For the text-containing cell, return its midpoint in [x, y] coordinate format. 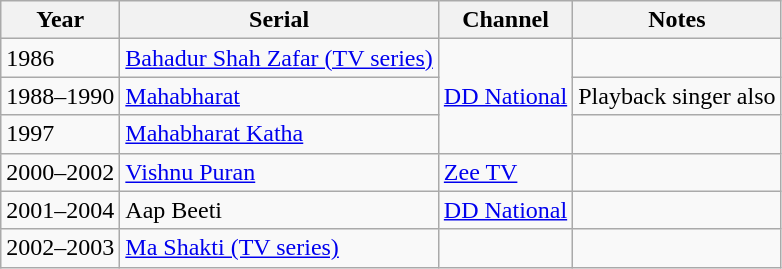
Playback singer also [677, 96]
2002–2003 [60, 248]
Notes [677, 20]
Serial [280, 20]
Mahabharat Katha [280, 134]
1986 [60, 58]
Bahadur Shah Zafar (TV series) [280, 58]
Vishnu Puran [280, 172]
Mahabharat [280, 96]
1997 [60, 134]
Ma Shakti (TV series) [280, 248]
Aap Beeti [280, 210]
Year [60, 20]
Zee TV [505, 172]
Channel [505, 20]
1988–1990 [60, 96]
2001–2004 [60, 210]
2000–2002 [60, 172]
